Identify which cell holds the provided text, then report its [x, y] central coordinate. 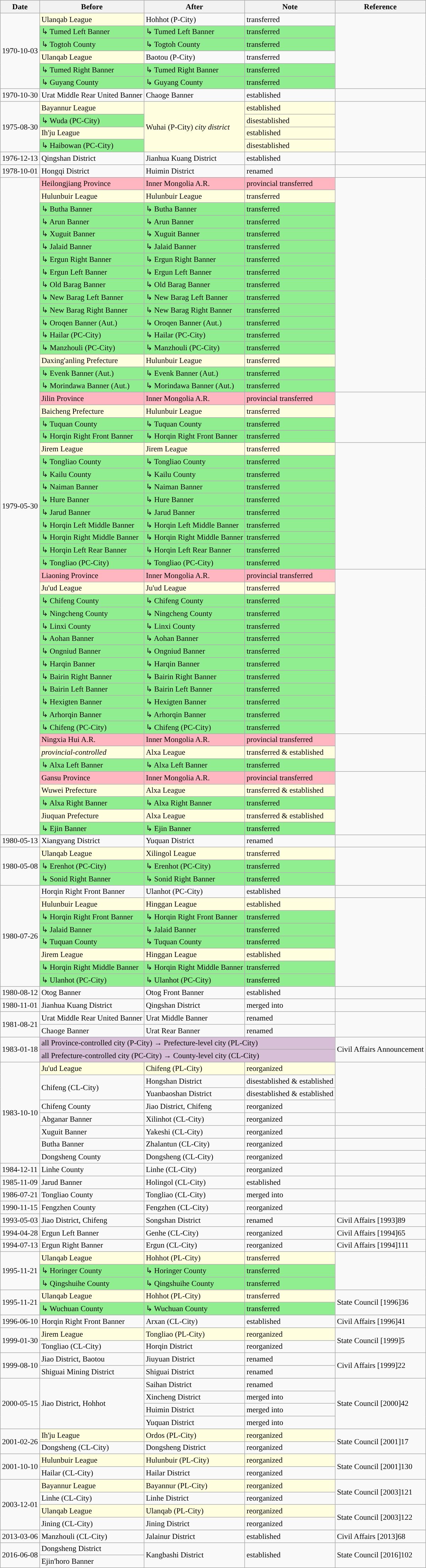
1979-05-30 [20, 506]
1980-11-01 [20, 1006]
Hulunbuir (PL-City) [195, 1460]
Yuanbaoshan District [195, 1094]
Otog Banner [92, 993]
Ningxia Hui A.R. [92, 740]
Chifeng (CL-City) [92, 1087]
After [195, 7]
Ejin'horo Banner [92, 1562]
Otog Front Banner [195, 993]
Hailar District [195, 1473]
State Council [2003]121 [380, 1492]
Jining District [195, 1524]
Fengzhen County [92, 1208]
Civil Affairs [2013]68 [380, 1536]
2013-03-06 [20, 1536]
Ulanhot (PC-City) [195, 892]
Ergun Right Banner [92, 1245]
Xiangyang District [92, 841]
Hongshan District [195, 1081]
Baicheng Prefecture [92, 411]
Hongqi District [92, 171]
Civil Affairs [1994]111 [380, 1245]
Daxing'anling Prefecture [92, 361]
Abganar Banner [92, 1119]
Linhe County [92, 1170]
State Council [1996]36 [380, 1302]
Jiuquan Prefecture [92, 816]
Civil Affairs [1994]65 [380, 1233]
1980-08-12 [20, 993]
Arxan (CL-City) [195, 1321]
1993-05-03 [20, 1220]
Civil Affairs [1999]22 [380, 1365]
all Province-controlled city (P-City) → Prefecture-level city (PL-City) [187, 1043]
Hailar (CL-City) [92, 1473]
State Council [2001]17 [380, 1441]
1980-05-08 [20, 866]
Bayannur (PL-City) [195, 1486]
1975-08-30 [20, 127]
Before [92, 7]
1983-01-18 [20, 1050]
1983-10-10 [20, 1113]
Heilongjiang Province [92, 184]
1986-07-21 [20, 1195]
Civil Affairs Announcement [380, 1050]
Zhalantun (CL-City) [195, 1144]
1980-05-13 [20, 841]
Ergun (CL-City) [195, 1245]
2003-12-01 [20, 1504]
Ulanqab (PL-City) [195, 1511]
2016-06-08 [20, 1555]
Baotou (P-City) [195, 57]
Jining (CL-City) [92, 1524]
Butha Banner [92, 1144]
1994-07-13 [20, 1245]
Horqin District [195, 1347]
State Council [2001]130 [380, 1467]
provincial-controlled [92, 753]
Shiguai Mining District [92, 1372]
Wuhai (P-City) city district [195, 127]
Civil Affairs [1996]41 [380, 1321]
Yakeshi (CL-City) [195, 1132]
Gansu Province [92, 778]
2000-05-15 [20, 1403]
State Council [2016]102 [380, 1555]
Manzhouli (CL-City) [92, 1536]
Jiao District, Baotou [92, 1359]
Jalainur District [195, 1536]
1999-01-30 [20, 1341]
Reference [380, 7]
Xuguit Banner [92, 1132]
Ordos (PL-City) [195, 1435]
Ergun Left Banner [92, 1233]
Chifeng (PL-City) [195, 1069]
Liaoning Province [92, 576]
1990-11-15 [20, 1208]
Xilinhot (CL-City) [195, 1119]
Holingol (CL-City) [195, 1182]
Jarud Banner [92, 1182]
Urat Middle Banner [195, 1018]
all Prefecture-controlled city (PC-City) → County-level city (CL-City) [187, 1056]
Xilingol League [195, 854]
1976-12-13 [20, 159]
State Council [2003]122 [380, 1517]
Civil Affairs [1993]89 [380, 1220]
Fengzhen (CL-City) [195, 1208]
↳ Wuda (PC-City) [92, 121]
1999-08-10 [20, 1365]
2001-02-26 [20, 1441]
Jiao District, Hohhot [92, 1403]
Linhe District [195, 1498]
Kangbashi District [195, 1555]
Genhe (CL-City) [195, 1233]
2001-10-10 [20, 1467]
1970-10-30 [20, 95]
↳ Haibowan (PC-City) [92, 146]
Hohhot (P-City) [195, 20]
1978-10-01 [20, 171]
State Council [2000]42 [380, 1403]
Xincheng District [195, 1397]
Jiuyuan District [195, 1359]
Tongliao (PL-City) [195, 1334]
1994-04-28 [20, 1233]
Dongsheng County [92, 1157]
1980-07-26 [20, 936]
1984-12-11 [20, 1170]
1996-06-10 [20, 1321]
1981-08-21 [20, 1024]
Wuwei Prefecture [92, 791]
Saihan District [195, 1385]
Tongliao County [92, 1195]
1985-11-09 [20, 1182]
Jilin Province [92, 399]
Note [290, 7]
Shiguai District [195, 1372]
Songshan District [195, 1220]
Urat Rear Banner [195, 1031]
1970-10-03 [20, 51]
State Council [1999]5 [380, 1341]
Chifeng County [92, 1107]
Date [20, 7]
